Pinpoint the cell where the given text exists, returning its (X, Y) midpoint coordinate. 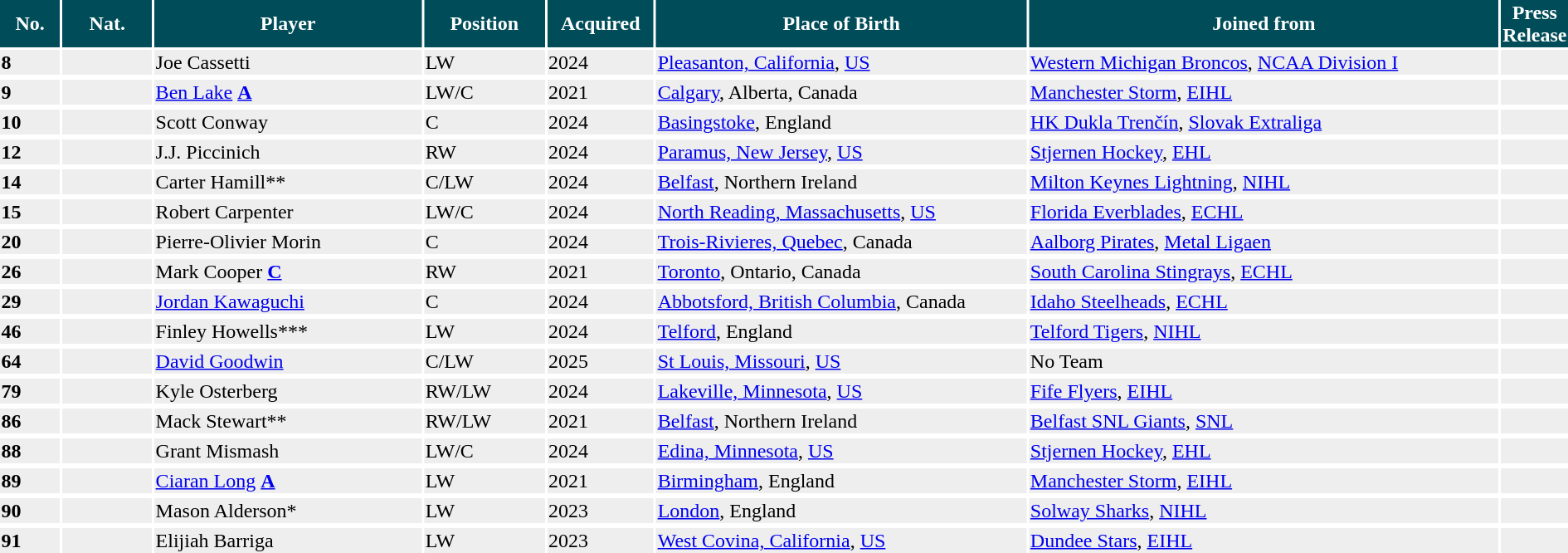
Ben Lake A (288, 92)
North Reading, Massachusetts, US (841, 212)
Ciaran Long A (288, 481)
Player (288, 23)
Elijiah Barriga (288, 541)
Calgary, Alberta, Canada (841, 92)
Aalborg Pirates, Metal Ligaen (1264, 242)
91 (30, 541)
8 (30, 62)
Acquired (601, 23)
Edina, Minnesota, US (841, 451)
Paramus, New Jersey, US (841, 152)
Press Release (1535, 23)
Jordan Kawaguchi (288, 301)
Carter Hamill** (288, 182)
Belfast SNL Giants, SNL (1264, 421)
J.J. Piccinich (288, 152)
Trois-Rivieres, Quebec, Canada (841, 242)
46 (30, 331)
Robert Carpenter (288, 212)
Western Michigan Broncos, NCAA Division I (1264, 62)
Joined from (1264, 23)
86 (30, 421)
Finley Howells*** (288, 331)
26 (30, 272)
No Team (1264, 361)
Kyle Osterberg (288, 391)
West Covina, California, US (841, 541)
Telford, England (841, 331)
Birmingham, England (841, 481)
88 (30, 451)
89 (30, 481)
No. (30, 23)
Joe Cassetti (288, 62)
Pierre-Olivier Morin (288, 242)
HK Dukla Trenčín, Slovak Extraliga (1264, 122)
David Goodwin (288, 361)
20 (30, 242)
Dundee Stars, EIHL (1264, 541)
79 (30, 391)
2025 (601, 361)
London, England (841, 511)
29 (30, 301)
Toronto, Ontario, Canada (841, 272)
Milton Keynes Lightning, NIHL (1264, 182)
Scott Conway (288, 122)
Solway Sharks, NIHL (1264, 511)
Telford Tigers, NIHL (1264, 331)
Mason Alderson* (288, 511)
Grant Mismash (288, 451)
14 (30, 182)
Mark Cooper C (288, 272)
Idaho Steelheads, ECHL (1264, 301)
Abbotsford, British Columbia, Canada (841, 301)
Florida Everblades, ECHL (1264, 212)
St Louis, Missouri, US (841, 361)
10 (30, 122)
90 (30, 511)
9 (30, 92)
Fife Flyers, EIHL (1264, 391)
Place of Birth (841, 23)
Nat. (107, 23)
South Carolina Stingrays, ECHL (1264, 272)
Lakeville, Minnesota, US (841, 391)
Pleasanton, California, US (841, 62)
12 (30, 152)
Basingstoke, England (841, 122)
64 (30, 361)
15 (30, 212)
Position (485, 23)
Mack Stewart** (288, 421)
